Pinpoint the cell where the given text exists, returning its [X, Y] midpoint coordinate. 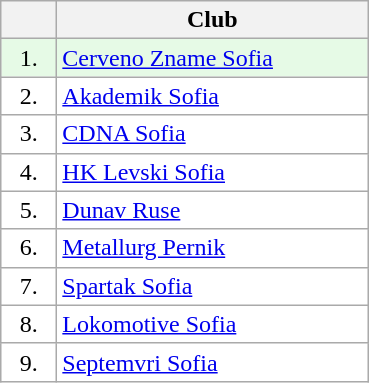
7. [29, 286]
Lokomotive Sofia [212, 324]
5. [29, 210]
Club [212, 20]
Cerveno Zname Sofia [212, 58]
Septemvri Sofia [212, 362]
HK Levski Sofia [212, 172]
Metallurg Pernik [212, 248]
3. [29, 134]
2. [29, 96]
4. [29, 172]
CDNA Sofia [212, 134]
Dunav Ruse [212, 210]
Spartak Sofia [212, 286]
Akademik Sofia [212, 96]
9. [29, 362]
8. [29, 324]
1. [29, 58]
6. [29, 248]
